Determine the (x, y) coordinate at the center of the cell enclosing the given text.  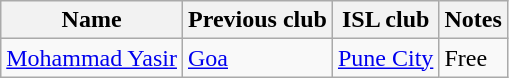
Pune City (385, 58)
Free (473, 58)
Mohammad Yasir (92, 58)
Notes (473, 20)
Previous club (257, 20)
ISL club (385, 20)
Goa (257, 58)
Name (92, 20)
